Scan for the cell matching the given text and deliver its [x, y] coordinate at center. 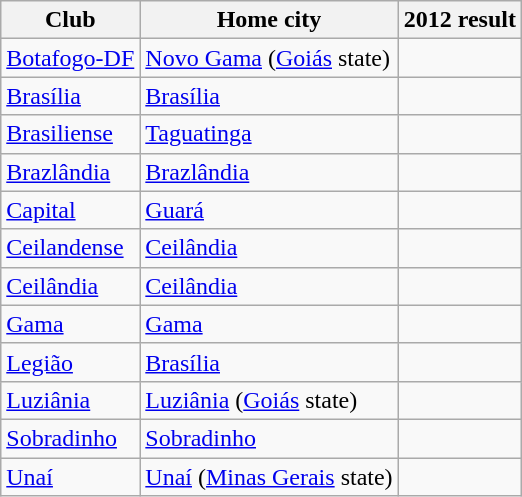
Capital [70, 210]
Novo Gama (Goiás state) [269, 58]
Luziânia (Goiás state) [269, 400]
Unaí [70, 477]
2012 result [460, 20]
Home city [269, 20]
Brasiliense [70, 134]
Botafogo-DF [70, 58]
Unaí (Minas Gerais state) [269, 477]
Ceilandense [70, 248]
Luziânia [70, 400]
Taguatinga [269, 134]
Legião [70, 362]
Club [70, 20]
Guará [269, 210]
